Provide the (x, y) coordinate of the cell's center where the given text is located.  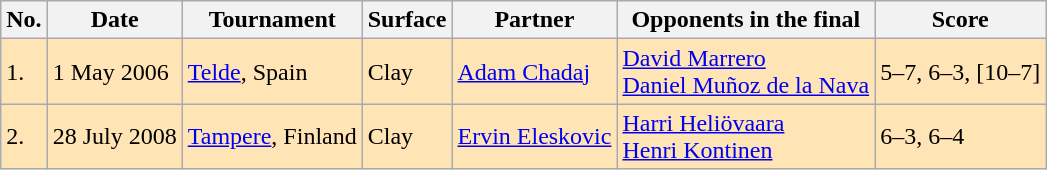
1. (24, 72)
Surface (407, 20)
Partner (534, 20)
28 July 2008 (114, 136)
Score (960, 20)
No. (24, 20)
Opponents in the final (746, 20)
5–7, 6–3, [10–7] (960, 72)
Date (114, 20)
David Marrero Daniel Muñoz de la Nava (746, 72)
1 May 2006 (114, 72)
2. (24, 136)
Telde, Spain (272, 72)
Harri Heliövaara Henri Kontinen (746, 136)
Tournament (272, 20)
Tampere, Finland (272, 136)
Ervin Eleskovic (534, 136)
6–3, 6–4 (960, 136)
Adam Chadaj (534, 72)
